Determine the [X, Y] coordinate at the center of the cell enclosing the given text.  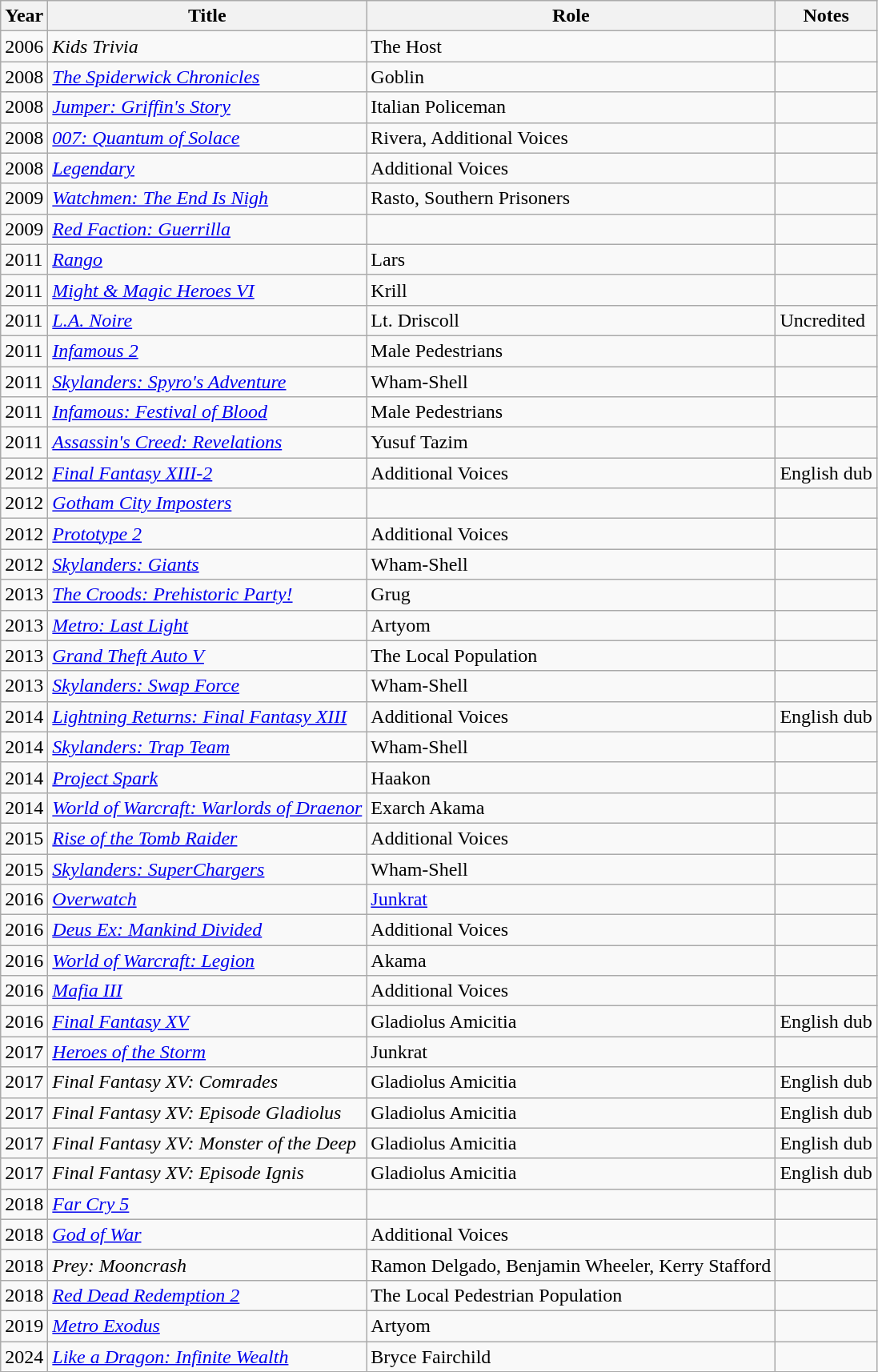
Final Fantasy XIII-2 [207, 473]
Gotham City Imposters [207, 503]
Rivera, Additional Voices [571, 138]
Might & Magic Heroes VI [207, 290]
Like a Dragon: Infinite Wealth [207, 1357]
2006 [24, 46]
007: Quantum of Solace [207, 138]
Role [571, 16]
Skylanders: Spyro's Adventure [207, 382]
Skylanders: Swap Force [207, 686]
Grug [571, 595]
Final Fantasy XV: Comrades [207, 1082]
Red Dead Redemption 2 [207, 1295]
The Local Pedestrian Population [571, 1295]
Assassin's Creed: Revelations [207, 443]
God of War [207, 1234]
Title [207, 16]
Rise of the Tomb Raider [207, 838]
Bryce Fairchild [571, 1357]
Krill [571, 290]
Ramon Delgado, Benjamin Wheeler, Kerry Stafford [571, 1265]
Prey: Mooncrash [207, 1265]
2024 [24, 1357]
Infamous: Festival of Blood [207, 412]
Skylanders: SuperChargers [207, 869]
The Croods: Prehistoric Party! [207, 595]
Italian Policeman [571, 107]
Infamous 2 [207, 351]
Metro Exodus [207, 1326]
Rango [207, 259]
Far Cry 5 [207, 1204]
Final Fantasy XV: Monster of the Deep [207, 1143]
World of Warcraft: Warlords of Draenor [207, 808]
World of Warcraft: Legion [207, 961]
Final Fantasy XV: Episode Gladiolus [207, 1113]
Lars [571, 259]
Legendary [207, 168]
Notes [826, 16]
L.A. Noire [207, 320]
Mafia III [207, 991]
Skylanders: Giants [207, 564]
Goblin [571, 77]
Uncredited [826, 320]
Heroes of the Storm [207, 1052]
Watchmen: The End Is Nigh [207, 199]
Jumper: Griffin's Story [207, 107]
Haakon [571, 777]
Skylanders: Trap Team [207, 747]
Lt. Driscoll [571, 320]
Red Faction: Guerrilla [207, 229]
2019 [24, 1326]
Exarch Akama [571, 808]
Akama [571, 961]
Lightning Returns: Final Fantasy XIII [207, 716]
Kids Trivia [207, 46]
The Spiderwick Chronicles [207, 77]
Metro: Last Light [207, 625]
Overwatch [207, 900]
Grand Theft Auto V [207, 656]
Final Fantasy XV [207, 1021]
Deus Ex: Mankind Divided [207, 930]
Prototype 2 [207, 534]
The Local Population [571, 656]
Rasto, Southern Prisoners [571, 199]
Yusuf Tazim [571, 443]
The Host [571, 46]
Year [24, 16]
Final Fantasy XV: Episode Ignis [207, 1173]
Project Spark [207, 777]
